For the text-containing cell, return its midpoint in (x, y) coordinate format. 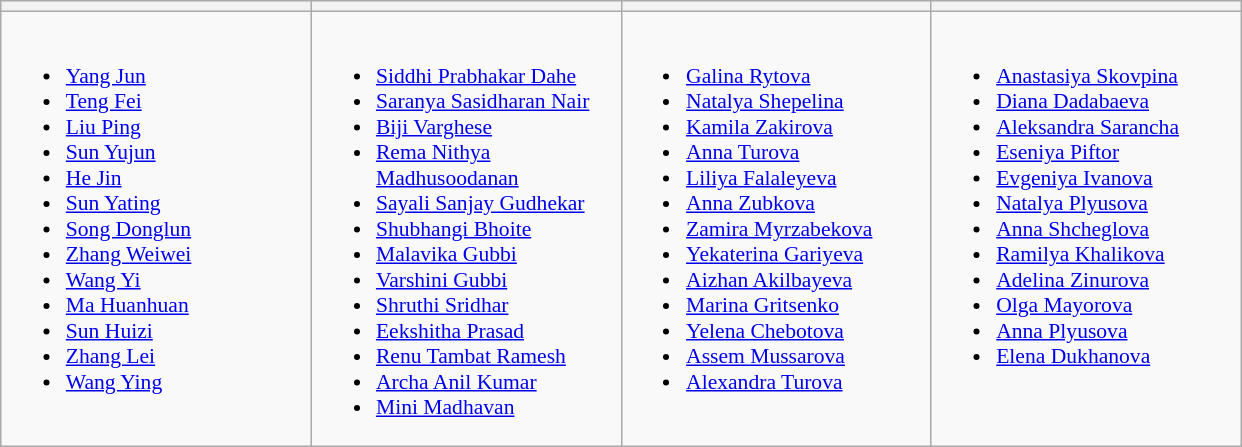
Yang JunTeng FeiLiu PingSun YujunHe JinSun YatingSong DonglunZhang WeiweiWang YiMa HuanhuanSun HuiziZhang LeiWang Ying (156, 229)
